From the cell containing the given text, extract its center point as [X, Y] coordinate. 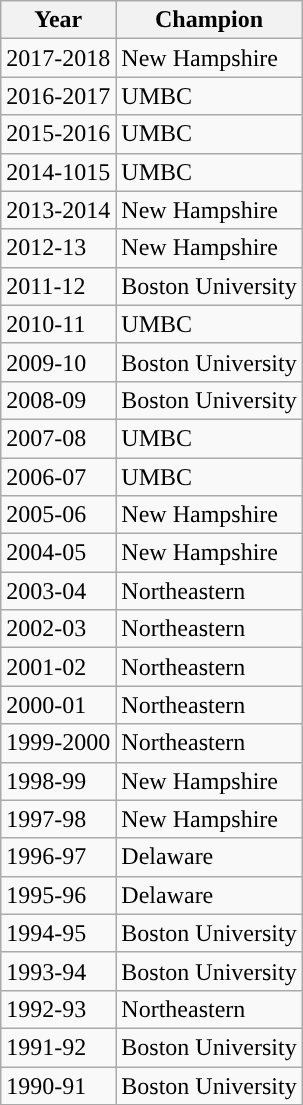
1994-95 [58, 933]
1996-97 [58, 857]
Year [58, 20]
1998-99 [58, 781]
2006-07 [58, 477]
2005-06 [58, 515]
Champion [209, 20]
2017-2018 [58, 58]
1991-92 [58, 1047]
1993-94 [58, 971]
1999-2000 [58, 743]
2009-10 [58, 362]
2000-01 [58, 705]
2010-11 [58, 324]
2015-2016 [58, 134]
1992-93 [58, 1009]
2002-03 [58, 629]
2007-08 [58, 438]
2016-2017 [58, 96]
2001-02 [58, 667]
2004-05 [58, 553]
1990-91 [58, 1085]
2003-04 [58, 591]
2013-2014 [58, 210]
2011-12 [58, 286]
2012-13 [58, 248]
1995-96 [58, 895]
2014-1015 [58, 172]
2008-09 [58, 400]
1997-98 [58, 819]
